Output the (X, Y) coordinate of the center of the cell containing the given text.  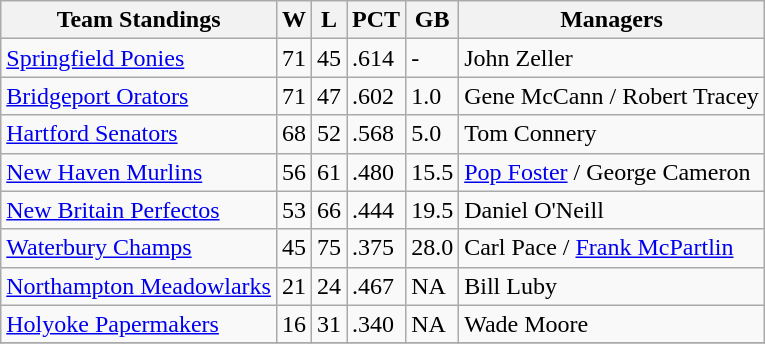
Hartford Senators (139, 134)
66 (328, 210)
56 (294, 172)
Northampton Meadowlarks (139, 286)
Carl Pace / Frank McPartlin (612, 248)
.467 (376, 286)
L (328, 20)
New Britain Perfectos (139, 210)
61 (328, 172)
Team Standings (139, 20)
- (432, 58)
Daniel O'Neill (612, 210)
Pop Foster / George Cameron (612, 172)
19.5 (432, 210)
21 (294, 286)
Gene McCann / Robert Tracey (612, 96)
Waterbury Champs (139, 248)
.444 (376, 210)
15.5 (432, 172)
Tom Connery (612, 134)
31 (328, 324)
Bill Luby (612, 286)
47 (328, 96)
.375 (376, 248)
16 (294, 324)
Managers (612, 20)
68 (294, 134)
W (294, 20)
.602 (376, 96)
Springfield Ponies (139, 58)
GB (432, 20)
52 (328, 134)
5.0 (432, 134)
75 (328, 248)
New Haven Murlins (139, 172)
Wade Moore (612, 324)
.614 (376, 58)
PCT (376, 20)
1.0 (432, 96)
John Zeller (612, 58)
.568 (376, 134)
Holyoke Papermakers (139, 324)
Bridgeport Orators (139, 96)
.480 (376, 172)
53 (294, 210)
.340 (376, 324)
24 (328, 286)
28.0 (432, 248)
